Return the [x, y] coordinate for the center point of the cell that contains the specified text.  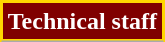
Technical staff [83, 22]
